Determine the [x, y] coordinate at the center of the cell enclosing the given text.  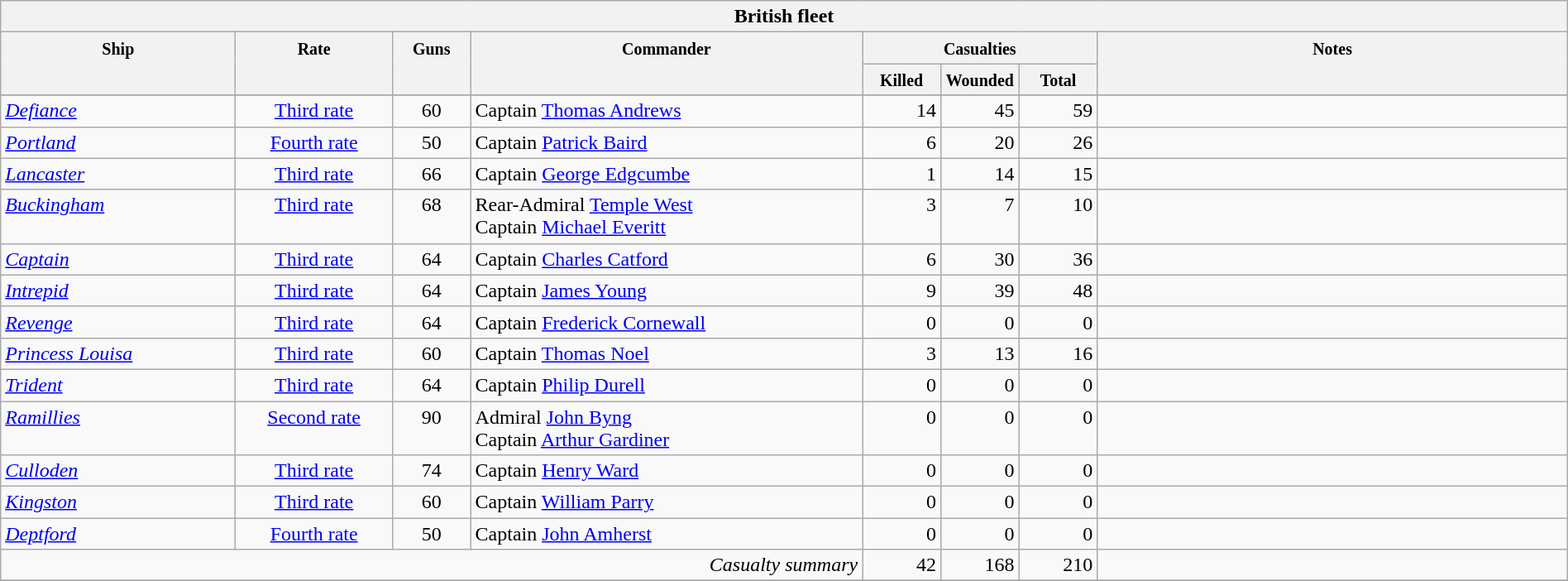
Culloden [118, 471]
15 [1059, 174]
59 [1059, 111]
Second rate [314, 427]
Casualty summary [432, 565]
Captain Thomas Andrews [667, 111]
Kingston [118, 502]
30 [979, 259]
Ship [118, 64]
Rear-Admiral Temple WestCaptain Michael Everitt [667, 217]
Commander [667, 64]
26 [1059, 142]
66 [432, 174]
Casualties [980, 48]
90 [432, 427]
Captain Henry Ward [667, 471]
Captain Charles Catford [667, 259]
39 [979, 290]
36 [1059, 259]
16 [1059, 353]
Captain Patrick Baird [667, 142]
Captain Philip Durell [667, 385]
Captain John Amherst [667, 534]
Captain George Edgcumbe [667, 174]
Princess Louisa [118, 353]
13 [979, 353]
7 [979, 217]
Trident [118, 385]
Wounded [979, 79]
Buckingham [118, 217]
Captain Thomas Noel [667, 353]
Rate [314, 64]
Captain James Young [667, 290]
9 [901, 290]
Captain William Parry [667, 502]
Captain Frederick Cornewall [667, 322]
210 [1059, 565]
British fleet [784, 17]
Guns [432, 64]
42 [901, 565]
74 [432, 471]
Defiance [118, 111]
Lancaster [118, 174]
10 [1059, 217]
Intrepid [118, 290]
168 [979, 565]
1 [901, 174]
Total [1059, 79]
Notes [1332, 64]
48 [1059, 290]
Captain [118, 259]
68 [432, 217]
Ramillies [118, 427]
Deptford [118, 534]
Admiral John ByngCaptain Arthur Gardiner [667, 427]
Portland [118, 142]
Killed [901, 79]
20 [979, 142]
Revenge [118, 322]
45 [979, 111]
